Extract the [X, Y] coordinate from the center of the cell holding the provided text.  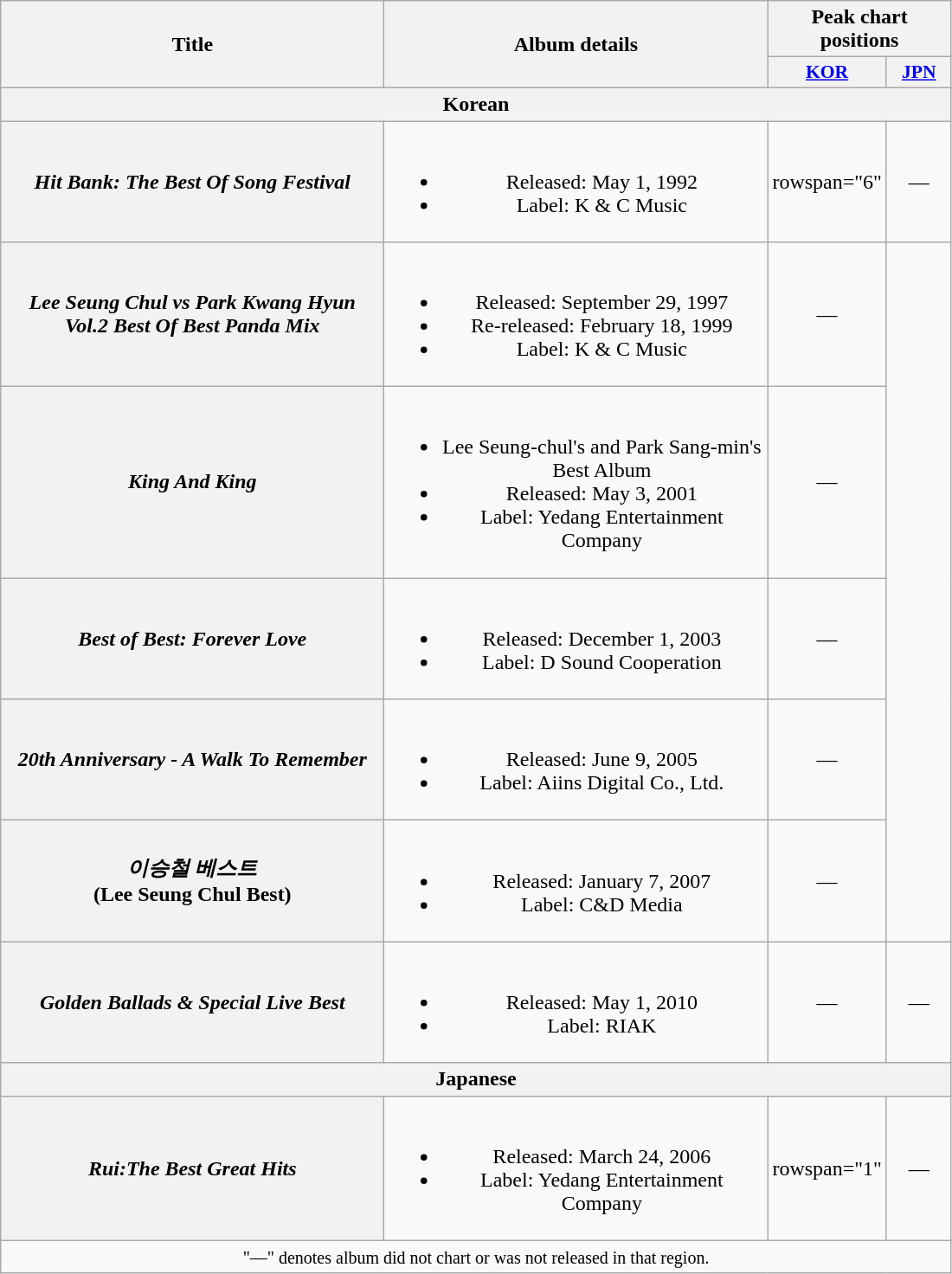
JPN [919, 73]
King And King [192, 483]
Peak chart positions [859, 29]
Released: December 1, 2003Label: D Sound Cooperation [576, 639]
Released: June 9, 2005Label: Aiins Digital Co., Ltd. [576, 760]
Released: January 7, 2007Label: C&D Media [576, 881]
Japanese [476, 1079]
Lee Seung Chul vs Park Kwang Hyun Vol.2 Best Of Best Panda Mix [192, 315]
Album details [576, 45]
Korean [476, 104]
Golden Ballads & Special Live Best [192, 1002]
Released: May 1, 2010Label: RIAK [576, 1002]
"—" denotes album did not chart or was not released in that region. [476, 1257]
Title [192, 45]
Released: March 24, 2006Label: Yedang Entertainment Company [576, 1168]
이승철 베스트 (Lee Seung Chul Best) [192, 881]
20th Anniversary - A Walk To Remember [192, 760]
Best of Best: Forever Love [192, 639]
KOR [827, 73]
rowspan="1" [827, 1168]
rowspan="6" [827, 182]
Hit Bank: The Best Of Song Festival [192, 182]
Lee Seung-chul's and Park Sang-min's Best AlbumReleased: May 3, 2001Label: Yedang Entertainment Company [576, 483]
Released: September 29, 1997Re-released: February 18, 1999Label: K & C Music [576, 315]
Released: May 1, 1992Label: K & C Music [576, 182]
Rui:The Best Great Hits [192, 1168]
